Pinpoint the cell where the given text exists, returning its (X, Y) midpoint coordinate. 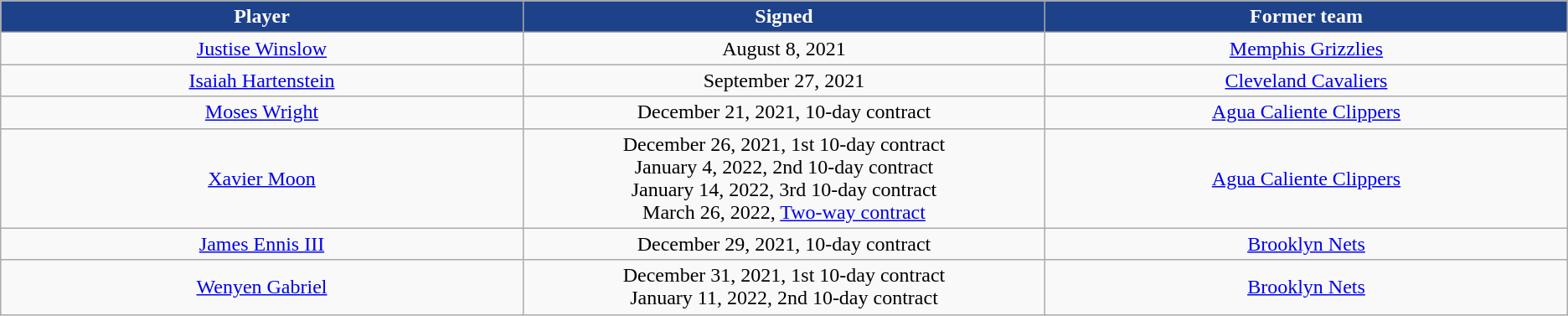
December 31, 2021, 1st 10-day contractJanuary 11, 2022, 2nd 10-day contract (784, 287)
Justise Winslow (261, 49)
August 8, 2021 (784, 49)
Memphis Grizzlies (1307, 49)
Xavier Moon (261, 178)
Signed (784, 17)
Isaiah Hartenstein (261, 80)
December 21, 2021, 10-day contract (784, 112)
December 29, 2021, 10-day contract (784, 244)
Moses Wright (261, 112)
Player (261, 17)
James Ennis III (261, 244)
Former team (1307, 17)
December 26, 2021, 1st 10-day contractJanuary 4, 2022, 2nd 10-day contractJanuary 14, 2022, 3rd 10-day contractMarch 26, 2022, Two-way contract (784, 178)
September 27, 2021 (784, 80)
Cleveland Cavaliers (1307, 80)
Wenyen Gabriel (261, 287)
